Extract the (X, Y) coordinate from the center of the cell holding the provided text.  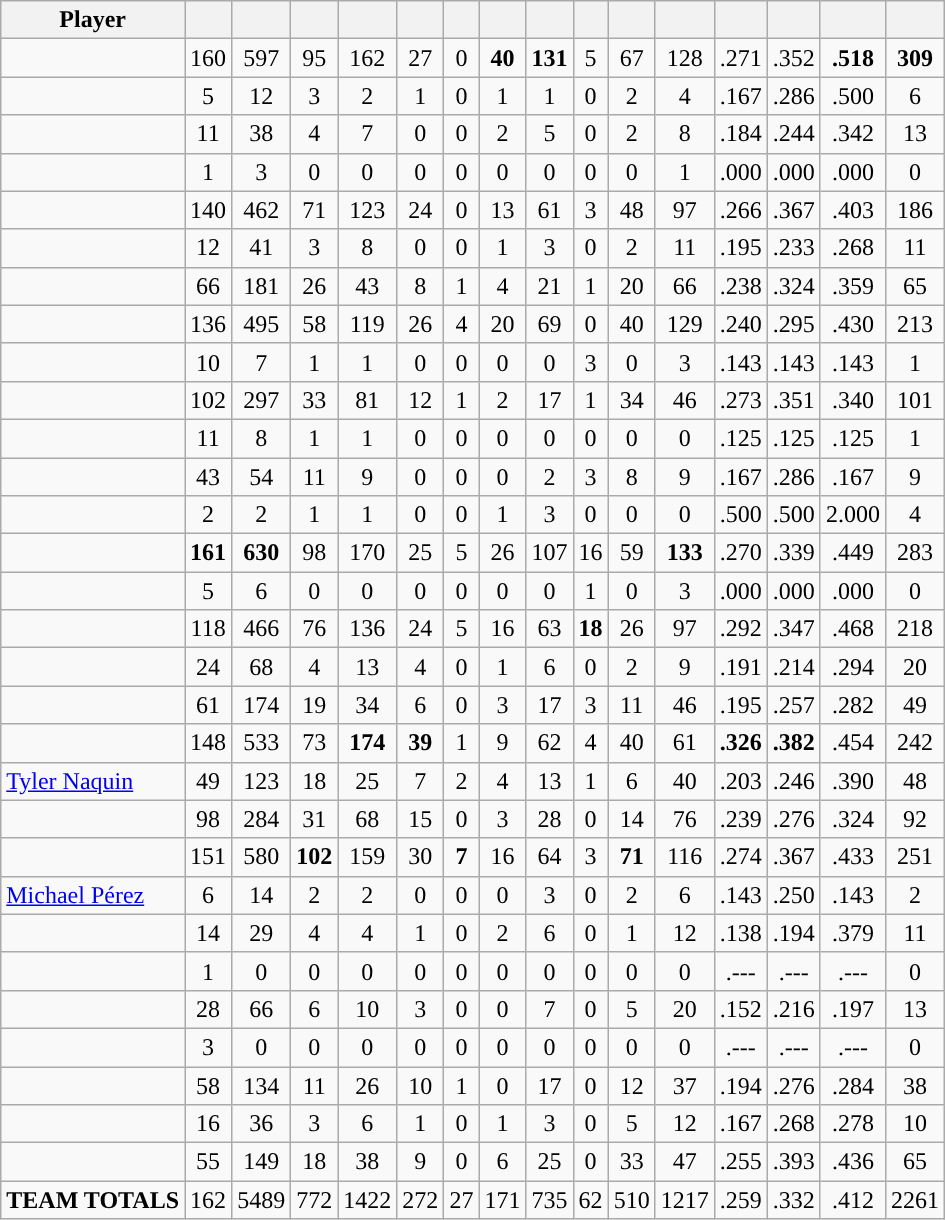
149 (262, 1162)
133 (684, 553)
.454 (852, 743)
630 (262, 553)
.468 (852, 629)
218 (914, 629)
21 (550, 286)
.433 (852, 857)
54 (262, 477)
151 (208, 857)
128 (684, 58)
242 (914, 743)
2261 (914, 1200)
213 (914, 324)
.246 (794, 781)
47 (684, 1162)
101 (914, 400)
283 (914, 553)
.339 (794, 553)
.403 (852, 210)
.518 (852, 58)
148 (208, 743)
129 (684, 324)
.332 (794, 1200)
.184 (740, 134)
31 (314, 819)
Player (93, 20)
.270 (740, 553)
.412 (852, 1200)
171 (502, 1200)
.214 (794, 667)
.379 (852, 933)
.191 (740, 667)
.255 (740, 1162)
.239 (740, 819)
36 (262, 1124)
.393 (794, 1162)
131 (550, 58)
309 (914, 58)
.282 (852, 705)
64 (550, 857)
73 (314, 743)
.436 (852, 1162)
19 (314, 705)
.244 (794, 134)
772 (314, 1200)
Tyler Naquin (93, 781)
63 (550, 629)
.197 (852, 1009)
251 (914, 857)
.271 (740, 58)
118 (208, 629)
39 (420, 743)
533 (262, 743)
29 (262, 933)
.352 (794, 58)
284 (262, 819)
170 (368, 553)
5489 (262, 1200)
59 (632, 553)
Michael Pérez (93, 895)
466 (262, 629)
.430 (852, 324)
116 (684, 857)
92 (914, 819)
2.000 (852, 515)
15 (420, 819)
95 (314, 58)
TEAM TOTALS (93, 1200)
140 (208, 210)
.284 (852, 1085)
107 (550, 553)
186 (914, 210)
272 (420, 1200)
.449 (852, 553)
37 (684, 1085)
1422 (368, 1200)
495 (262, 324)
.138 (740, 933)
.390 (852, 781)
159 (368, 857)
.240 (740, 324)
.266 (740, 210)
69 (550, 324)
.274 (740, 857)
.340 (852, 400)
.351 (794, 400)
134 (262, 1085)
81 (368, 400)
510 (632, 1200)
.294 (852, 667)
160 (208, 58)
580 (262, 857)
.292 (740, 629)
55 (208, 1162)
1217 (684, 1200)
.278 (852, 1124)
181 (262, 286)
.259 (740, 1200)
.382 (794, 743)
30 (420, 857)
41 (262, 248)
735 (550, 1200)
.326 (740, 743)
.359 (852, 286)
.273 (740, 400)
.342 (852, 134)
161 (208, 553)
.152 (740, 1009)
.250 (794, 895)
.295 (794, 324)
.233 (794, 248)
.203 (740, 781)
.347 (794, 629)
67 (632, 58)
297 (262, 400)
.216 (794, 1009)
.257 (794, 705)
.238 (740, 286)
597 (262, 58)
462 (262, 210)
119 (368, 324)
